Detect which cell encompasses the target text, then output its [x, y] center coordinate. 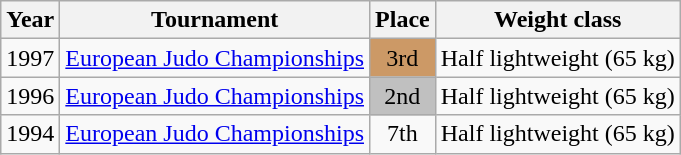
3rd [403, 58]
2nd [403, 96]
Weight class [558, 20]
Tournament [215, 20]
1997 [30, 58]
1996 [30, 96]
Year [30, 20]
Place [403, 20]
1994 [30, 134]
7th [403, 134]
